From the cell containing the given text, extract its center point as [x, y] coordinate. 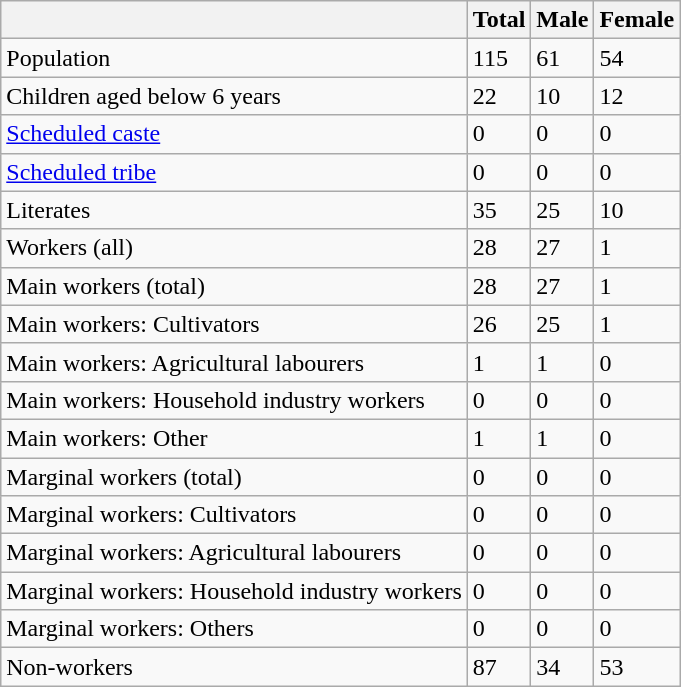
Marginal workers: Household industry workers [234, 591]
Children aged below 6 years [234, 96]
Main workers (total) [234, 286]
54 [637, 58]
Marginal workers: Cultivators [234, 515]
Literates [234, 210]
Main workers: Cultivators [234, 324]
Male [562, 20]
22 [499, 96]
Scheduled caste [234, 134]
34 [562, 667]
Scheduled tribe [234, 172]
Workers (all) [234, 248]
Female [637, 20]
115 [499, 58]
Main workers: Other [234, 438]
Main workers: Household industry workers [234, 400]
87 [499, 667]
Marginal workers: Agricultural labourers [234, 553]
Total [499, 20]
35 [499, 210]
Population [234, 58]
Marginal workers (total) [234, 477]
Non-workers [234, 667]
Marginal workers: Others [234, 629]
61 [562, 58]
12 [637, 96]
53 [637, 667]
Main workers: Agricultural labourers [234, 362]
26 [499, 324]
